Return the (x, y) coordinate for the center point of the cell that contains the specified text.  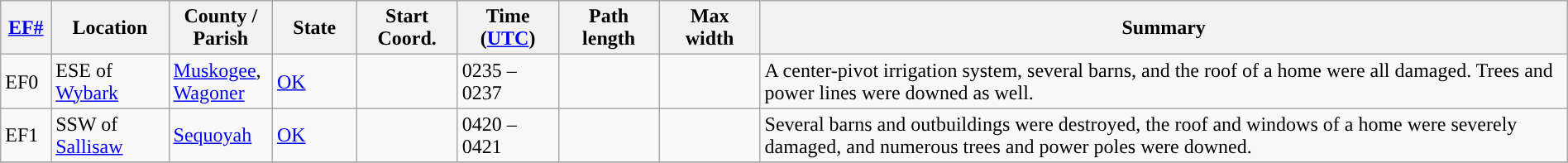
EF1 (26, 136)
A center-pivot irrigation system, several barns, and the roof of a home were all damaged. Trees and power lines were downed as well. (1164, 81)
Summary (1164, 28)
Start Coord. (407, 28)
Max width (710, 28)
Muskogee, Wagoner (220, 81)
County / Parish (220, 28)
0235 – 0237 (508, 81)
Several barns and outbuildings were destroyed, the roof and windows of a home were severely damaged, and numerous trees and power poles were downed. (1164, 136)
SSW of Sallisaw (110, 136)
0420 – 0421 (508, 136)
Sequoyah (220, 136)
Location (110, 28)
Path length (609, 28)
EF0 (26, 81)
ESE of Wybark (110, 81)
Time (UTC) (508, 28)
EF# (26, 28)
State (314, 28)
